Return the [x, y] coordinate for the center point of the cell that contains the specified text.  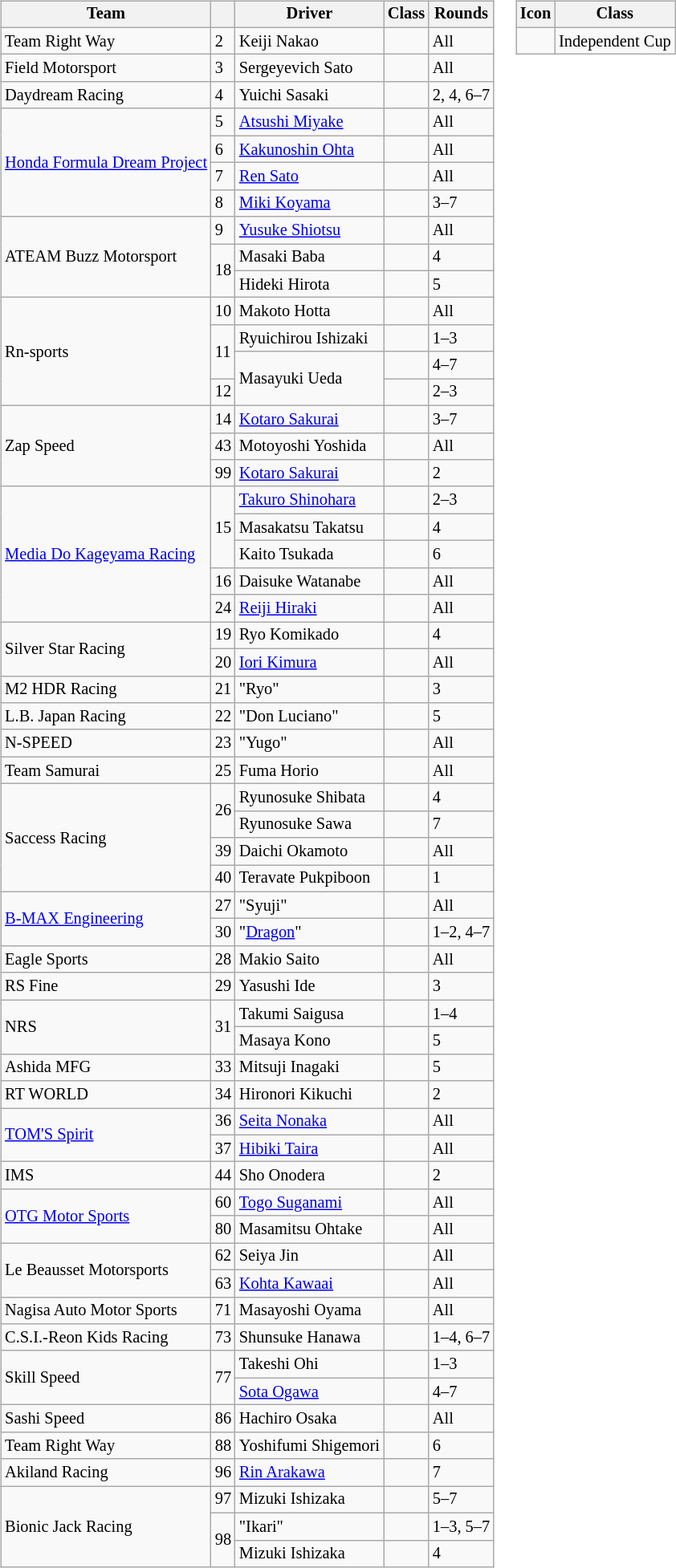
11 [223, 351]
40 [223, 879]
Independent Cup [615, 41]
29 [223, 986]
Rn-sports [106, 351]
18 [223, 271]
80 [223, 1229]
Kakunoshin Ohta [310, 149]
Iori Kimura [310, 662]
B-MAX Engineering [106, 918]
Takeshi Ohi [310, 1364]
IMS [106, 1176]
Ryunosuke Shibata [310, 798]
37 [223, 1148]
Seiya Jin [310, 1257]
Eagle Sports [106, 960]
Rounds [461, 14]
2, 4, 6–7 [461, 95]
Masayuki Ueda [310, 379]
Sergeyevich Sato [310, 68]
77 [223, 1377]
Daisuke Watanabe [310, 581]
Miki Koyama [310, 203]
Honda Formula Dream Project [106, 162]
Icon [536, 14]
Hideki Hirota [310, 284]
"Dragon" [310, 932]
Team [106, 14]
Sota Ogawa [310, 1391]
62 [223, 1257]
Le Beausset Motorsports [106, 1269]
33 [223, 1067]
M2 HDR Racing [106, 689]
Masaki Baba [310, 258]
19 [223, 636]
"Ryo" [310, 689]
Reiji Hiraki [310, 608]
1–4, 6–7 [461, 1338]
Atsushi Miyake [310, 122]
43 [223, 446]
25 [223, 770]
Team Samurai [106, 770]
Takumi Saigusa [310, 1014]
Ren Sato [310, 177]
"Don Luciano" [310, 717]
Shunsuke Hanawa [310, 1338]
60 [223, 1203]
5–7 [461, 1500]
24 [223, 608]
1–3, 5–7 [461, 1526]
Keiji Nakao [310, 41]
97 [223, 1500]
30 [223, 932]
63 [223, 1283]
Kohta Kawaai [310, 1283]
12 [223, 392]
Fuma Horio [310, 770]
Hachiro Osaka [310, 1419]
Media Do Kageyama Racing [106, 554]
L.B. Japan Racing [106, 717]
Kaito Tsukada [310, 554]
Zap Speed [106, 446]
Sho Onodera [310, 1176]
Driver [310, 14]
27 [223, 905]
34 [223, 1095]
"Yugo" [310, 743]
22 [223, 717]
Bionic Jack Racing [106, 1526]
ATEAM Buzz Motorsport [106, 257]
28 [223, 960]
Skill Speed [106, 1377]
"Ikari" [310, 1526]
16 [223, 581]
Field Motorsport [106, 68]
C.S.I.-Reon Kids Racing [106, 1338]
Ryo Komikado [310, 636]
Togo Suganami [310, 1203]
88 [223, 1445]
Akiland Racing [106, 1473]
10 [223, 311]
Ashida MFG [106, 1067]
Saccess Racing [106, 838]
Ryunosuke Sawa [310, 824]
86 [223, 1419]
Yusuke Shiotsu [310, 230]
71 [223, 1310]
Makio Saito [310, 960]
Rin Arakawa [310, 1473]
Teravate Pukpiboon [310, 879]
Hibiki Taira [310, 1148]
NRS [106, 1027]
Masayoshi Oyama [310, 1310]
21 [223, 689]
44 [223, 1176]
TOM'S Spirit [106, 1135]
Motoyoshi Yoshida [310, 446]
73 [223, 1338]
9 [223, 230]
36 [223, 1122]
Hironori Kikuchi [310, 1095]
31 [223, 1027]
Nagisa Auto Motor Sports [106, 1310]
Yasushi Ide [310, 986]
20 [223, 662]
1–2, 4–7 [461, 932]
98 [223, 1539]
Daydream Racing [106, 95]
99 [223, 473]
N-SPEED [106, 743]
Takuro Shinohara [310, 500]
Makoto Hotta [310, 311]
Daichi Okamoto [310, 851]
26 [223, 810]
Silver Star Racing [106, 648]
RS Fine [106, 986]
8 [223, 203]
23 [223, 743]
Masamitsu Ohtake [310, 1229]
Masaya Kono [310, 1041]
39 [223, 851]
1 [461, 879]
Mitsuji Inagaki [310, 1067]
Ryuichirou Ishizaki [310, 339]
Yoshifumi Shigemori [310, 1445]
96 [223, 1473]
Masakatsu Takatsu [310, 527]
RT WORLD [106, 1095]
Yuichi Sasaki [310, 95]
15 [223, 526]
"Syuji" [310, 905]
Seita Nonaka [310, 1122]
14 [223, 419]
1–4 [461, 1014]
OTG Motor Sports [106, 1217]
Sashi Speed [106, 1419]
